Search for the cell housing the specified text and yield its [X, Y] center coordinate. 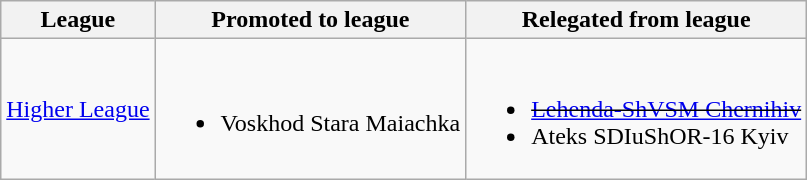
League [78, 20]
Lehenda-ShVSM ChernihivAteks SDIuShOR-16 Kyiv [636, 109]
Relegated from league [636, 20]
Promoted to league [310, 20]
Voskhod Stara Maiachka [310, 109]
Higher League [78, 109]
